Identify which cell holds the provided text, then report its [x, y] central coordinate. 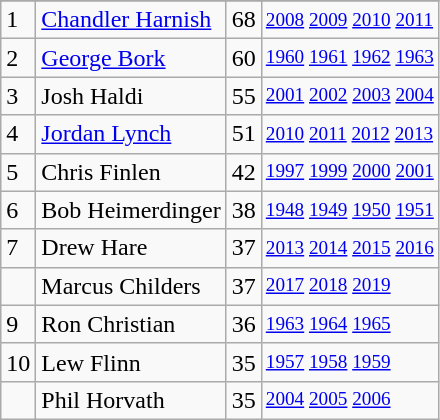
Chandler Harnish [131, 20]
Jordan Lynch [131, 134]
38 [244, 210]
42 [244, 172]
51 [244, 134]
7 [18, 248]
2010 2011 2012 2013 [350, 134]
1997 1999 2000 2001 [350, 172]
1 [18, 20]
Marcus Childers [131, 286]
2 [18, 58]
Lew Flinn [131, 362]
Drew Hare [131, 248]
George Bork [131, 58]
2008 2009 2010 2011 [350, 20]
2004 2005 2006 [350, 400]
68 [244, 20]
2013 2014 2015 2016 [350, 248]
55 [244, 96]
Phil Horvath [131, 400]
36 [244, 324]
Bob Heimerdinger [131, 210]
Chris Finlen [131, 172]
Josh Haldi [131, 96]
2001 2002 2003 2004 [350, 96]
4 [18, 134]
60 [244, 58]
5 [18, 172]
6 [18, 210]
1963 1964 1965 [350, 324]
2017 2018 2019 [350, 286]
10 [18, 362]
1957 1958 1959 [350, 362]
1960 1961 1962 1963 [350, 58]
3 [18, 96]
Ron Christian [131, 324]
9 [18, 324]
1948 1949 1950 1951 [350, 210]
